Identify which cell holds the provided text, then report its (X, Y) central coordinate. 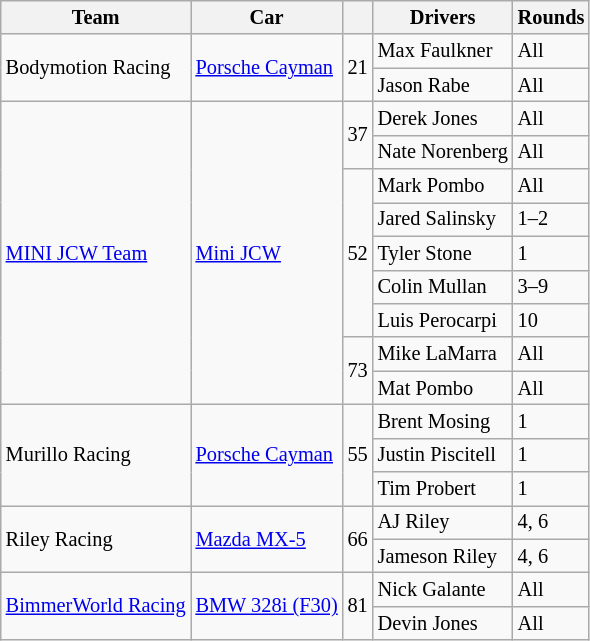
Justin Piscitell (443, 455)
37 (358, 134)
BimmerWorld Racing (96, 606)
Mike LaMarra (443, 354)
Jameson Riley (443, 556)
Team (96, 17)
Max Faulkner (443, 51)
Colin Mullan (443, 287)
Bodymotion Racing (96, 68)
81 (358, 606)
73 (358, 370)
Murillo Racing (96, 454)
Mat Pombo (443, 388)
Car (267, 17)
Drivers (443, 17)
Riley Racing (96, 538)
MINI JCW Team (96, 252)
1–2 (552, 219)
Jared Salinsky (443, 219)
Mini JCW (267, 252)
Tyler Stone (443, 253)
Mazda MX-5 (267, 538)
3–9 (552, 287)
Rounds (552, 17)
Devin Jones (443, 623)
BMW 328i (F30) (267, 606)
10 (552, 320)
55 (358, 454)
Nick Galante (443, 589)
Nate Norenberg (443, 152)
21 (358, 68)
52 (358, 253)
AJ Riley (443, 522)
Mark Pombo (443, 186)
Luis Perocarpi (443, 320)
Derek Jones (443, 118)
Tim Probert (443, 489)
66 (358, 538)
Brent Mosing (443, 421)
Jason Rabe (443, 85)
